Output the (x, y) coordinate of the center of the cell containing the given text.  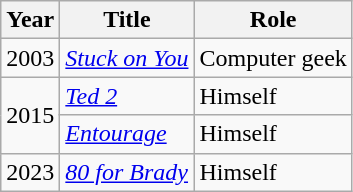
Stuck on You (127, 58)
Role (273, 20)
2003 (30, 58)
Ted 2 (127, 96)
2023 (30, 172)
80 for Brady (127, 172)
Entourage (127, 134)
Title (127, 20)
Computer geek (273, 58)
2015 (30, 115)
Year (30, 20)
